Determine the [X, Y] coordinate at the center of the cell enclosing the given text.  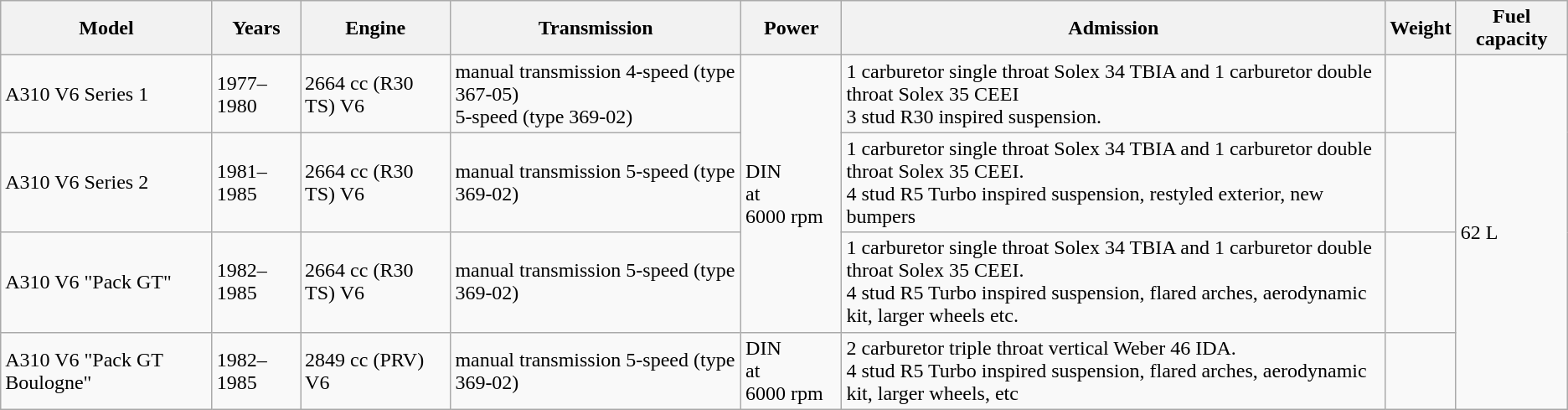
1981–1985 [256, 183]
Power [792, 29]
1977–1980 [256, 94]
62 L [1511, 232]
Years [256, 29]
manual transmission 4-speed (type 367-05)5-speed (type 369-02) [596, 94]
A310 V6 Series 1 [107, 94]
Fuel capacity [1511, 29]
Engine [375, 29]
A310 V6 "Pack GT" [107, 282]
Weight [1421, 29]
Admission [1114, 29]
2849 cc (PRV) V6 [375, 371]
1 carburetor single throat Solex 34 TBIA and 1 carburetor double throat Solex 35 CEEI 3 stud R30 inspired suspension. [1114, 94]
2 carburetor triple throat vertical Weber 46 IDA. 4 stud R5 Turbo inspired suspension, flared arches, aerodynamic kit, larger wheels, etc [1114, 371]
A310 V6 "Pack GT Boulogne" [107, 371]
A310 V6 Series 2 [107, 183]
Transmission [596, 29]
Model [107, 29]
